Identify which cell holds the provided text, then report its [x, y] central coordinate. 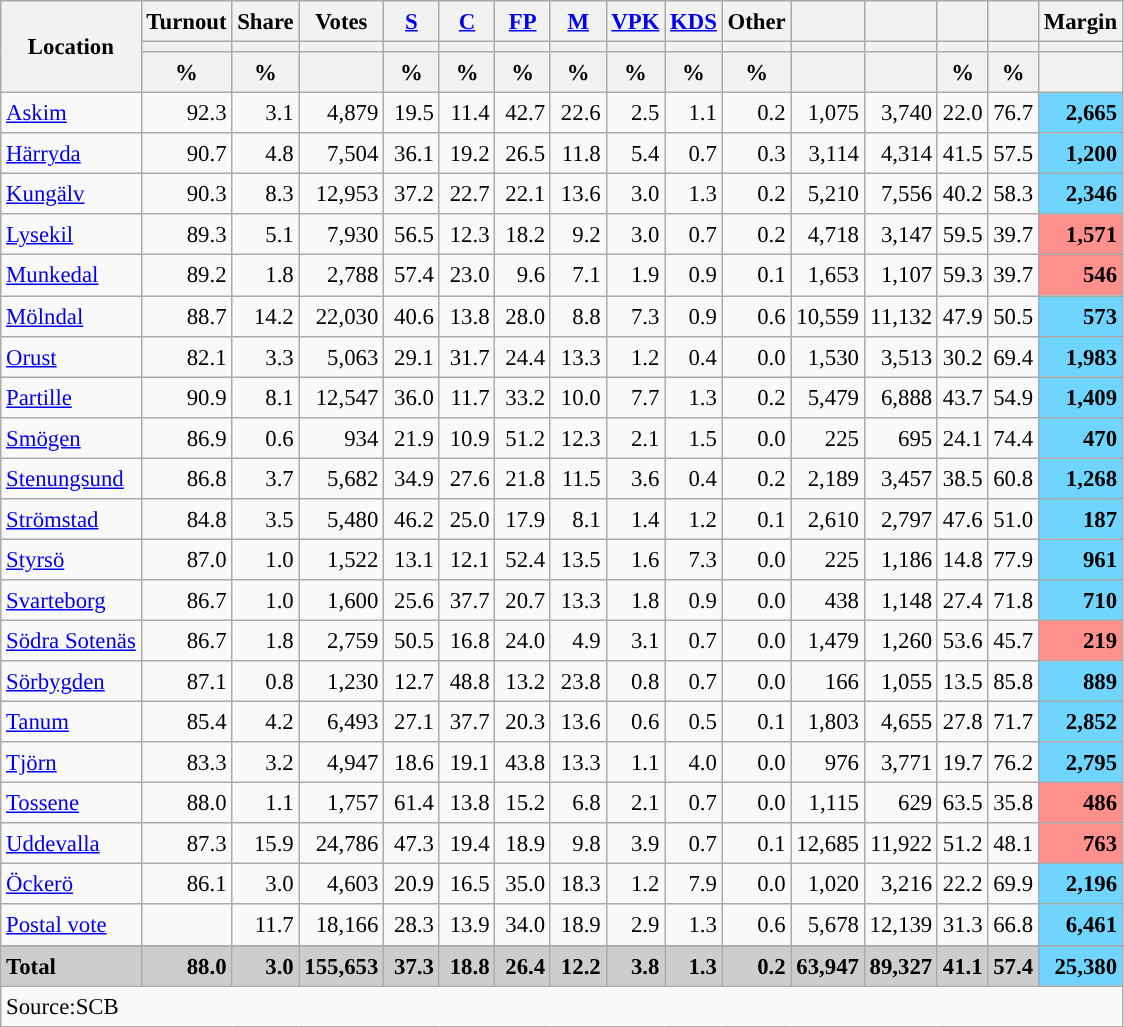
Södra Sotenäs [71, 640]
11,132 [900, 316]
27.8 [962, 722]
40.2 [962, 194]
1.4 [636, 520]
88.7 [186, 316]
59.5 [962, 234]
24.4 [523, 356]
5,063 [342, 356]
42.7 [523, 114]
18.2 [523, 234]
89.3 [186, 234]
43.8 [523, 762]
6.8 [578, 804]
12.1 [467, 560]
37.2 [412, 194]
10.0 [578, 398]
3.6 [636, 478]
19.1 [467, 762]
1,803 [828, 722]
Partille [71, 398]
47.9 [962, 316]
69.4 [1013, 356]
26.5 [523, 154]
Styrsö [71, 560]
Härryda [71, 154]
83.3 [186, 762]
87.0 [186, 560]
Other [756, 22]
12.7 [412, 682]
1,075 [828, 114]
1,020 [828, 884]
4,947 [342, 762]
69.9 [1013, 884]
976 [828, 762]
8.3 [266, 194]
1,479 [828, 640]
6,493 [342, 722]
3,740 [900, 114]
12,953 [342, 194]
90.7 [186, 154]
1.9 [636, 276]
11.5 [578, 478]
13.1 [412, 560]
11.8 [578, 154]
1,055 [900, 682]
59.3 [962, 276]
187 [1080, 520]
28.3 [412, 926]
Tossene [71, 804]
48.1 [1013, 844]
2.5 [636, 114]
77.9 [1013, 560]
5,479 [828, 398]
961 [1080, 560]
22.2 [962, 884]
28.0 [523, 316]
4.8 [266, 154]
2,797 [900, 520]
52.4 [523, 560]
4,879 [342, 114]
36.1 [412, 154]
1,115 [828, 804]
0.3 [756, 154]
40.6 [412, 316]
30.2 [962, 356]
10,559 [828, 316]
2,189 [828, 478]
20.3 [523, 722]
11.4 [467, 114]
21.9 [412, 438]
1,409 [1080, 398]
VPK [636, 22]
92.3 [186, 114]
47.6 [962, 520]
4.2 [266, 722]
31.7 [467, 356]
12,685 [828, 844]
1,230 [342, 682]
22,030 [342, 316]
6,888 [900, 398]
C [467, 22]
Share [266, 22]
89,327 [900, 966]
Votes [342, 22]
51.0 [1013, 520]
7.7 [636, 398]
219 [1080, 640]
15.9 [266, 844]
76.2 [1013, 762]
25.0 [467, 520]
FP [523, 22]
85.8 [1013, 682]
7,556 [900, 194]
3,216 [900, 884]
47.3 [412, 844]
5.4 [636, 154]
546 [1080, 276]
Margin [1080, 22]
3.8 [636, 966]
31.3 [962, 926]
3,114 [828, 154]
86.8 [186, 478]
3,771 [900, 762]
13.2 [523, 682]
60.8 [1013, 478]
Askim [71, 114]
43.7 [962, 398]
5,480 [342, 520]
1,200 [1080, 154]
3.2 [266, 762]
763 [1080, 844]
11,922 [900, 844]
Turnout [186, 22]
18.8 [467, 966]
76.7 [1013, 114]
85.4 [186, 722]
438 [828, 600]
2,788 [342, 276]
33.2 [523, 398]
8.8 [578, 316]
1,653 [828, 276]
Tjörn [71, 762]
3,513 [900, 356]
46.2 [412, 520]
2,610 [828, 520]
Total [71, 966]
14.8 [962, 560]
629 [900, 804]
1,757 [342, 804]
2,852 [1080, 722]
9.6 [523, 276]
22.6 [578, 114]
23.0 [467, 276]
1,600 [342, 600]
4.0 [694, 762]
Stenungsund [71, 478]
54.9 [1013, 398]
20.9 [412, 884]
19.4 [467, 844]
57.5 [1013, 154]
87.1 [186, 682]
36.0 [412, 398]
6,461 [1080, 926]
45.7 [1013, 640]
66.8 [1013, 926]
10.9 [467, 438]
21.8 [523, 478]
M [578, 22]
695 [900, 438]
23.8 [578, 682]
74.4 [1013, 438]
2,759 [342, 640]
89.2 [186, 276]
Lysekil [71, 234]
2,795 [1080, 762]
24,786 [342, 844]
35.8 [1013, 804]
18.6 [412, 762]
710 [1080, 600]
1,148 [900, 600]
Postal vote [71, 926]
2.9 [636, 926]
3,457 [900, 478]
Munkedal [71, 276]
7.1 [578, 276]
4,603 [342, 884]
26.4 [523, 966]
56.5 [412, 234]
16.5 [467, 884]
17.9 [523, 520]
1,107 [900, 276]
38.5 [962, 478]
3.9 [636, 844]
5,678 [828, 926]
1,522 [342, 560]
29.1 [412, 356]
7,930 [342, 234]
2,665 [1080, 114]
53.6 [962, 640]
9.2 [578, 234]
3.7 [266, 478]
25.6 [412, 600]
Strömstad [71, 520]
1,268 [1080, 478]
0.5 [694, 722]
Source:SCB [562, 1006]
934 [342, 438]
Uddevalla [71, 844]
1,530 [828, 356]
Kungälv [71, 194]
Orust [71, 356]
2,196 [1080, 884]
S [412, 22]
155,653 [342, 966]
Sörbygden [71, 682]
19.2 [467, 154]
KDS [694, 22]
18.3 [578, 884]
87.3 [186, 844]
71.7 [1013, 722]
1.6 [636, 560]
13.9 [467, 926]
5,682 [342, 478]
58.3 [1013, 194]
14.2 [266, 316]
Mölndal [71, 316]
1,983 [1080, 356]
Location [71, 47]
4,718 [828, 234]
Tanum [71, 722]
61.4 [412, 804]
48.8 [467, 682]
27.1 [412, 722]
18,166 [342, 926]
4,314 [900, 154]
84.8 [186, 520]
1.5 [694, 438]
9.8 [578, 844]
90.9 [186, 398]
22.0 [962, 114]
7.9 [694, 884]
12,139 [900, 926]
4.9 [578, 640]
34.0 [523, 926]
27.4 [962, 600]
12,547 [342, 398]
41.5 [962, 154]
486 [1080, 804]
71.8 [1013, 600]
63.5 [962, 804]
573 [1080, 316]
4,655 [900, 722]
1,260 [900, 640]
3,147 [900, 234]
16.8 [467, 640]
37.3 [412, 966]
27.6 [467, 478]
5.1 [266, 234]
Smögen [71, 438]
2,346 [1080, 194]
22.1 [523, 194]
889 [1080, 682]
35.0 [523, 884]
41.1 [962, 966]
20.7 [523, 600]
12.2 [578, 966]
166 [828, 682]
63,947 [828, 966]
3.5 [266, 520]
1,186 [900, 560]
19.7 [962, 762]
34.9 [412, 478]
86.9 [186, 438]
5,210 [828, 194]
25,380 [1080, 966]
86.1 [186, 884]
82.1 [186, 356]
1,571 [1080, 234]
Svarteborg [71, 600]
7,504 [342, 154]
19.5 [412, 114]
15.2 [523, 804]
22.7 [467, 194]
24.0 [523, 640]
90.3 [186, 194]
Öckerö [71, 884]
470 [1080, 438]
3.3 [266, 356]
24.1 [962, 438]
